Detect which cell encompasses the target text, then output its (x, y) center coordinate. 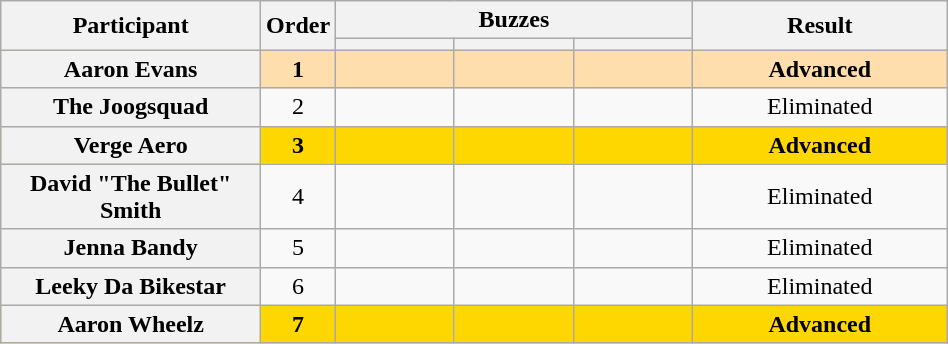
6 (298, 286)
The Joogsquad (131, 107)
2 (298, 107)
David "The Bullet" Smith (131, 196)
Result (820, 26)
7 (298, 324)
Aaron Evans (131, 69)
Order (298, 26)
1 (298, 69)
Participant (131, 26)
5 (298, 248)
4 (298, 196)
Verge Aero (131, 145)
3 (298, 145)
Aaron Wheelz (131, 324)
Leeky Da Bikestar (131, 286)
Jenna Bandy (131, 248)
Buzzes (514, 20)
